Provide the [x, y] coordinate of the cell's center where the given text is located.  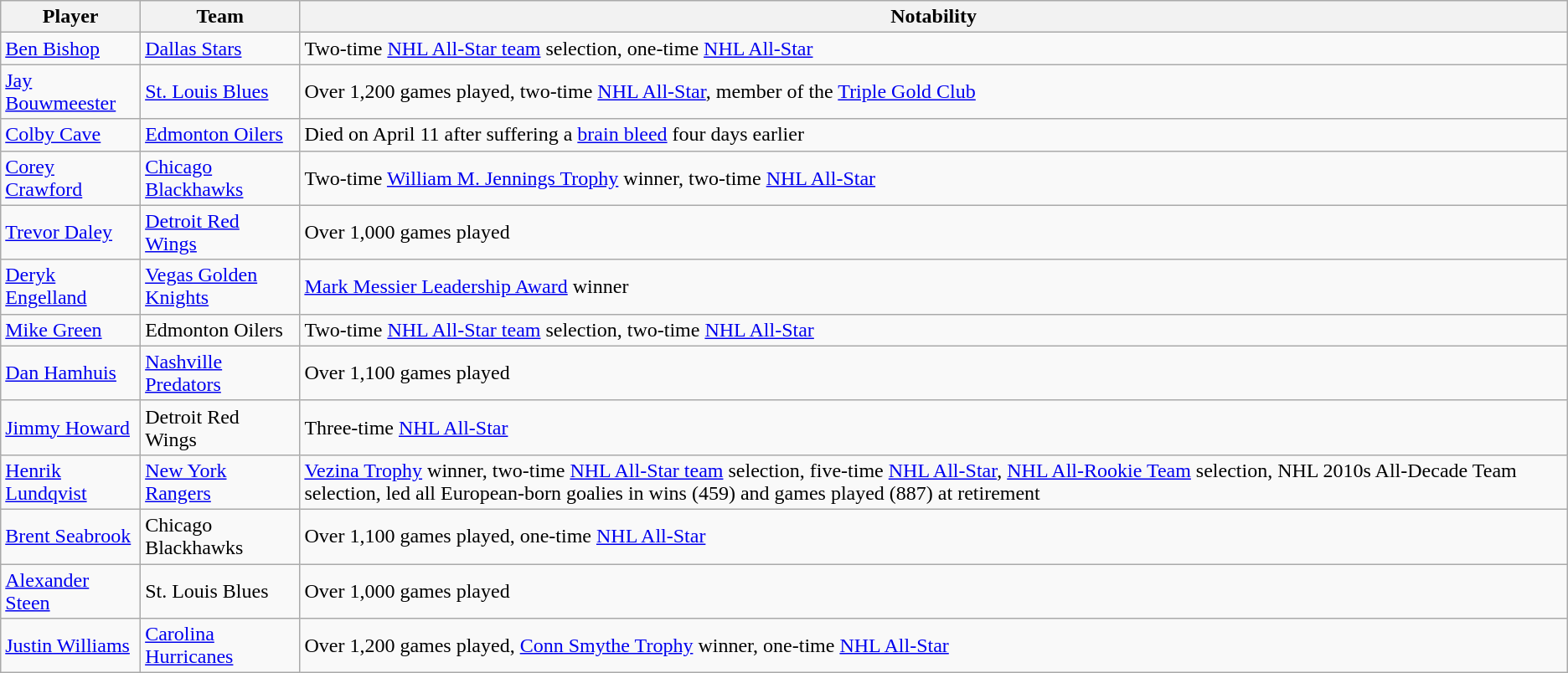
New York Rangers [220, 482]
Two-time William M. Jennings Trophy winner, two-time NHL All-Star [933, 177]
Over 1,100 games played [933, 373]
Team [220, 17]
Two-time NHL All-Star team selection, one-time NHL All-Star [933, 49]
Dan Hamhuis [70, 373]
Ben Bishop [70, 49]
Brent Seabrook [70, 536]
Deryk Engelland [70, 286]
Dallas Stars [220, 49]
Three-time NHL All-Star [933, 427]
Trevor Daley [70, 233]
Vegas Golden Knights [220, 286]
Alexander Steen [70, 591]
Nashville Predators [220, 373]
Mark Messier Leadership Award winner [933, 286]
Carolina Hurricanes [220, 646]
Over 1,100 games played, one-time NHL All-Star [933, 536]
Two-time NHL All-Star team selection, two-time NHL All-Star [933, 330]
Jay Bouwmeester [70, 92]
Notability [933, 17]
Player [70, 17]
Colby Cave [70, 135]
Justin Williams [70, 646]
Over 1,200 games played, two-time NHL All-Star, member of the Triple Gold Club [933, 92]
Over 1,200 games played, Conn Smythe Trophy winner, one-time NHL All-Star [933, 646]
Corey Crawford [70, 177]
Jimmy Howard [70, 427]
Died on April 11 after suffering a brain bleed four days earlier [933, 135]
Henrik Lundqvist [70, 482]
Mike Green [70, 330]
